Return [x, y] of the center of cell containing provided text 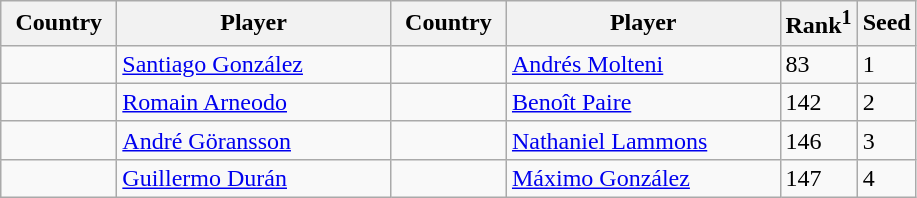
Rank1 [818, 24]
Romain Arneodo [254, 102]
83 [818, 64]
Guillermo Durán [254, 178]
2 [886, 102]
4 [886, 178]
147 [818, 178]
Andrés Molteni [643, 64]
1 [886, 64]
André Göransson [254, 140]
Santiago González [254, 64]
Seed [886, 24]
Benoît Paire [643, 102]
Nathaniel Lammons [643, 140]
146 [818, 140]
142 [818, 102]
Máximo González [643, 178]
3 [886, 140]
